For the text-containing cell, return its midpoint in [x, y] coordinate format. 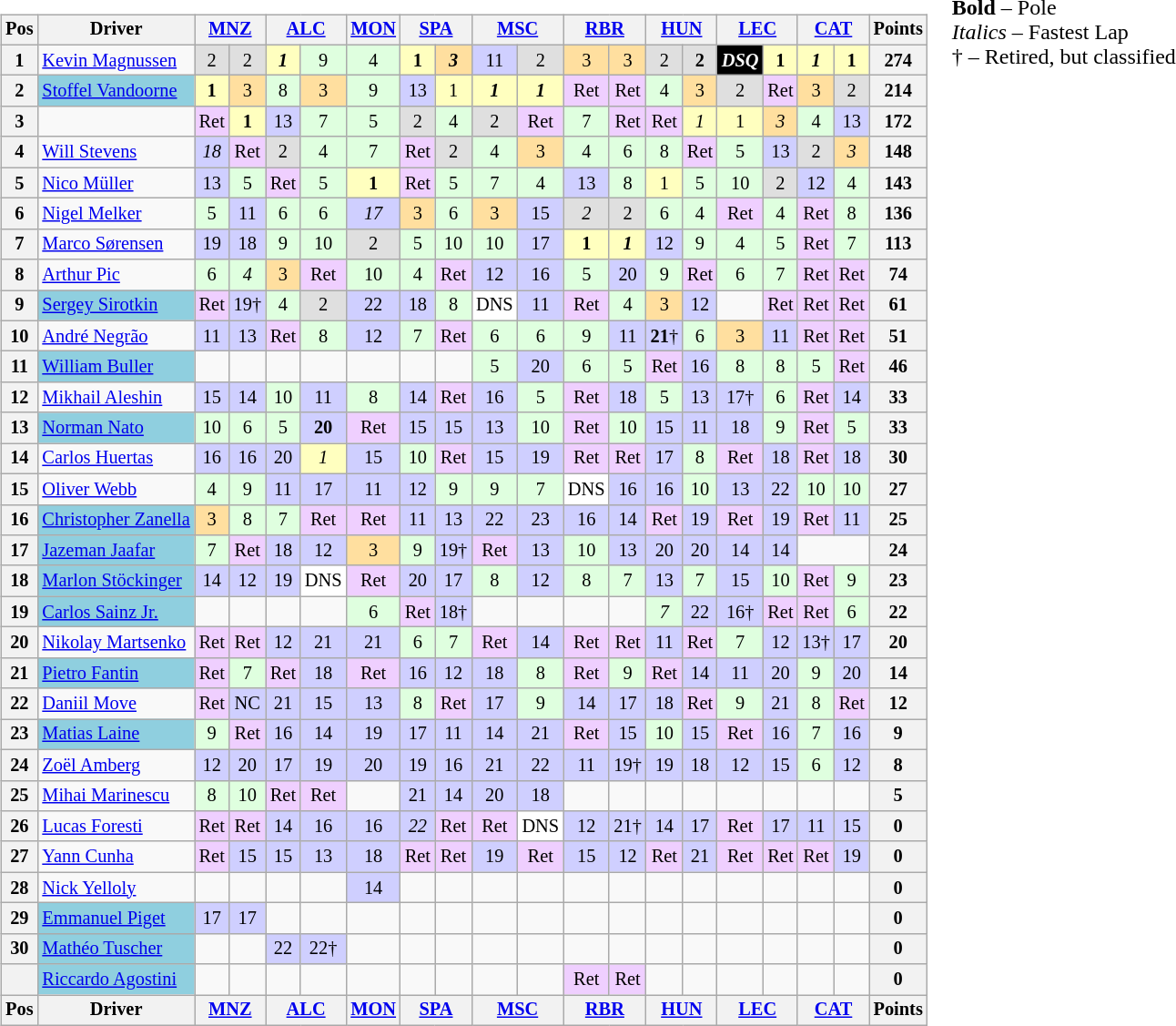
Jazeman Jaafar [116, 551]
13† [816, 643]
Emmanuel Piget [116, 919]
172 [898, 122]
214 [898, 91]
Zoël Amberg [116, 765]
Arthur Pic [116, 275]
Nick Yelloly [116, 888]
16† [740, 612]
Carlos Huertas [116, 459]
Sergey Sirotkin [116, 306]
Matias Laine [116, 735]
Nico Müller [116, 183]
Stoffel Vandoorne [116, 91]
274 [898, 60]
Mathéo Tuscher [116, 949]
Nigel Melker [116, 214]
143 [898, 183]
Christopher Zanella [116, 520]
26 [19, 827]
André Negrão [116, 336]
DSQ [740, 60]
113 [898, 244]
Kevin Magnussen [116, 60]
NC [248, 704]
Riccardo Agostini [116, 980]
18† [453, 612]
29 [19, 919]
51 [898, 336]
Carlos Sainz Jr. [116, 612]
46 [898, 367]
28 [19, 888]
William Buller [116, 367]
Mikhail Aleshin [116, 398]
Norman Nato [116, 428]
Nikolay Martsenko [116, 643]
61 [898, 306]
Pietro Fantin [116, 673]
Marlon Stöckinger [116, 581]
148 [898, 152]
17† [740, 398]
Lucas Foresti [116, 827]
Daniil Move [116, 704]
Yann Cunha [116, 857]
Will Stevens [116, 152]
Oliver Webb [116, 489]
Mihai Marinescu [116, 796]
Marco Sørensen [116, 244]
136 [898, 214]
22† [323, 949]
74 [898, 275]
